Find where the given text appears and provide that cell's center as [x, y] coordinate. 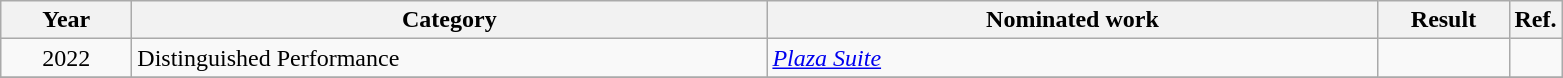
Result [1444, 20]
Category [450, 20]
Plaza Suite [1072, 58]
Distinguished Performance [450, 58]
Nominated work [1072, 20]
Year [66, 20]
Ref. [1536, 20]
2022 [66, 58]
